Return the [X, Y] coordinate for the center point of the cell that contains the specified text.  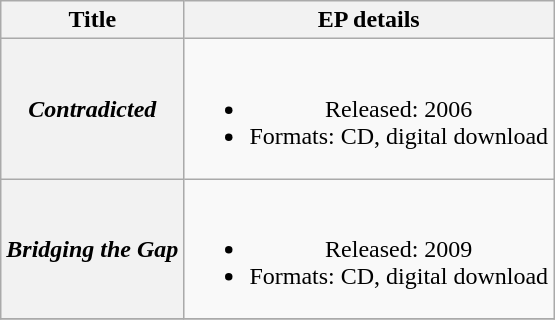
Released: 2009Formats: CD, digital download [369, 249]
EP details [369, 20]
Contradicted [92, 109]
Released: 2006Formats: CD, digital download [369, 109]
Title [92, 20]
Bridging the Gap [92, 249]
